Determine the (x, y) coordinate at the center of the cell enclosing the given text.  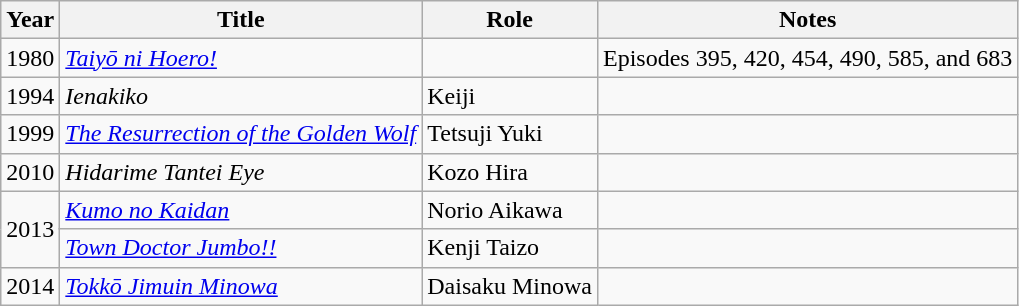
Tetsuji Yuki (510, 134)
Role (510, 20)
Daisaku Minowa (510, 286)
Title (241, 20)
Hidarime Tantei Eye (241, 172)
Kozo Hira (510, 172)
Notes (807, 20)
Town Doctor Jumbo!! (241, 248)
Kumo no Kaidan (241, 210)
Year (30, 20)
1994 (30, 96)
Ienakiko (241, 96)
Keiji (510, 96)
The Resurrection of the Golden Wolf (241, 134)
Taiyō ni Hoero! (241, 58)
2014 (30, 286)
Norio Aikawa (510, 210)
2013 (30, 229)
Episodes 395, 420, 454, 490, 585, and 683 (807, 58)
1999 (30, 134)
Tokkō Jimuin Minowa (241, 286)
2010 (30, 172)
1980 (30, 58)
Kenji Taizo (510, 248)
